For the text-containing cell, return its midpoint in (X, Y) coordinate format. 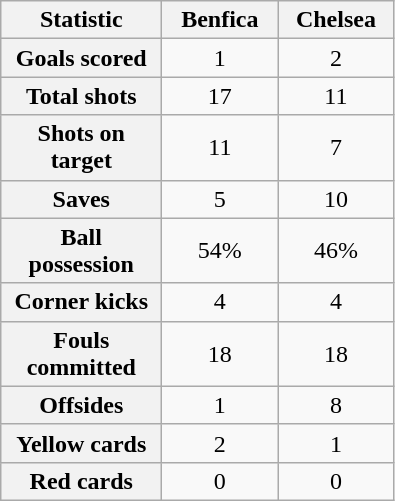
Corner kicks (82, 302)
Goals scored (82, 58)
Shots on target (82, 148)
Statistic (82, 20)
Total shots (82, 96)
7 (336, 148)
Benfica (220, 20)
5 (220, 199)
10 (336, 199)
46% (336, 250)
Yellow cards (82, 443)
Offsides (82, 405)
Fouls committed (82, 354)
Ball possession (82, 250)
Saves (82, 199)
Chelsea (336, 20)
17 (220, 96)
8 (336, 405)
Red cards (82, 481)
54% (220, 250)
